Search for the cell housing the specified text and yield its [x, y] center coordinate. 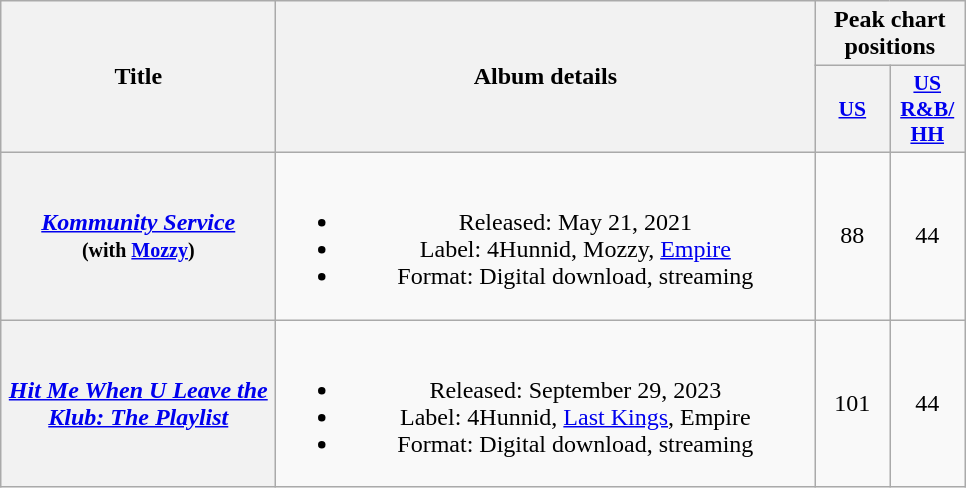
USR&B/HH [928, 110]
Hit Me When U Leave the Klub: The Playlist [138, 404]
Released: May 21, 2021Label: 4Hunnid, Mozzy, EmpireFormat: Digital download, streaming [546, 236]
Title [138, 77]
US [852, 110]
Kommunity Service(with Mozzy) [138, 236]
101 [852, 404]
Peak chart positions [890, 34]
Released: September 29, 2023Label: 4Hunnid, Last Kings, EmpireFormat: Digital download, streaming [546, 404]
88 [852, 236]
Album details [546, 77]
